For the text-containing cell, return its midpoint in (x, y) coordinate format. 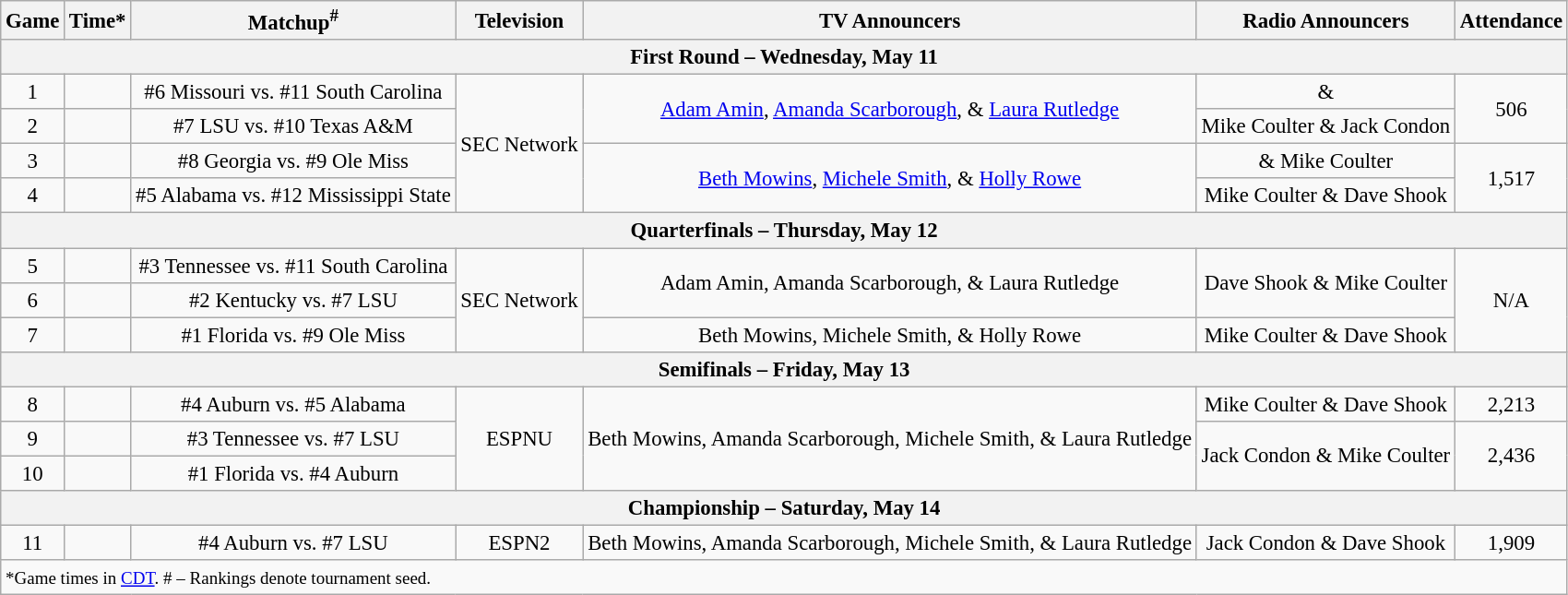
5 (33, 266)
*Game times in CDT. # – Rankings denote tournament seed. (784, 577)
N/A (1511, 301)
#3 Tennessee vs. #7 LSU (293, 439)
8 (33, 404)
1,517 (1511, 179)
#1 Florida vs. #4 Auburn (293, 473)
Matchup# (293, 20)
#5 Alabama vs. #12 Mississippi State (293, 196)
#3 Tennessee vs. #11 South Carolina (293, 266)
Jack Condon & Dave Shook (1325, 542)
6 (33, 300)
#4 Auburn vs. #7 LSU (293, 542)
Semifinals – Friday, May 13 (784, 369)
#2 Kentucky vs. #7 LSU (293, 300)
Television (519, 20)
1,909 (1511, 542)
#6 Missouri vs. #11 South Carolina (293, 92)
#4 Auburn vs. #5 Alabama (293, 404)
Attendance (1511, 20)
Jack Condon & Mike Coulter (1325, 456)
#7 LSU vs. #10 Texas A&M (293, 126)
2,213 (1511, 404)
7 (33, 335)
ESPNU (519, 439)
Game (33, 20)
Championship – Saturday, May 14 (784, 508)
2 (33, 126)
Dave Shook & Mike Coulter (1325, 282)
10 (33, 473)
& Mike Coulter (1325, 161)
2,436 (1511, 456)
Mike Coulter & Jack Condon (1325, 126)
506 (1511, 109)
9 (33, 439)
#1 Florida vs. #9 Ole Miss (293, 335)
4 (33, 196)
Time* (98, 20)
& (1325, 92)
First Round – Wednesday, May 11 (784, 57)
Quarterfinals – Thursday, May 12 (784, 231)
1 (33, 92)
3 (33, 161)
ESPN2 (519, 542)
TV Announcers (889, 20)
Radio Announcers (1325, 20)
#8 Georgia vs. #9 Ole Miss (293, 161)
11 (33, 542)
